Return the (x, y) coordinate for the center point of the cell that contains the specified text.  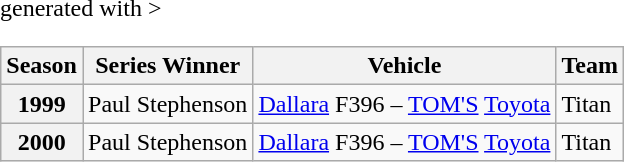
2000 (42, 142)
Team (590, 66)
Vehicle (404, 66)
Series Winner (167, 66)
Season (42, 66)
1999 (42, 104)
